Provide the [X, Y] coordinate of the cell's center where the given text is located.  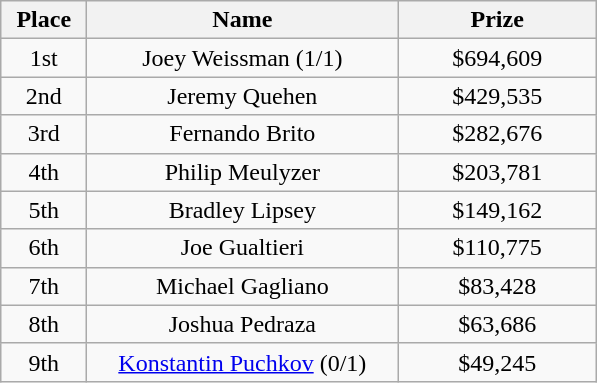
Philip Meulyzer [242, 172]
Joe Gualtieri [242, 248]
Michael Gagliano [242, 286]
Name [242, 20]
1st [44, 58]
$203,781 [498, 172]
3rd [44, 134]
$110,775 [498, 248]
2nd [44, 96]
Place [44, 20]
Joey Weissman (1/1) [242, 58]
$49,245 [498, 362]
6th [44, 248]
7th [44, 286]
$149,162 [498, 210]
Konstantin Puchkov (0/1) [242, 362]
Jeremy Quehen [242, 96]
5th [44, 210]
9th [44, 362]
$83,428 [498, 286]
Joshua Pedraza [242, 324]
$429,535 [498, 96]
$694,609 [498, 58]
4th [44, 172]
$63,686 [498, 324]
Fernando Brito [242, 134]
Prize [498, 20]
8th [44, 324]
Bradley Lipsey [242, 210]
$282,676 [498, 134]
